For the text-containing cell, return its midpoint in (X, Y) coordinate format. 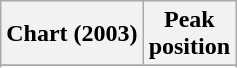
Peakposition (189, 34)
Chart (2003) (72, 34)
